Find where the given text appears and provide that cell's center as [x, y] coordinate. 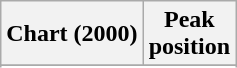
Peakposition [189, 34]
Chart (2000) [72, 34]
